Identify which cell holds the provided text, then report its [x, y] central coordinate. 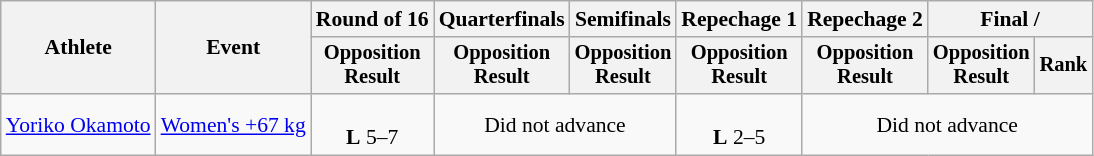
Semifinals [624, 19]
Repechage 1 [739, 19]
L 5–7 [372, 124]
Event [234, 48]
Rank [1064, 66]
L 2–5 [739, 124]
Athlete [78, 48]
Repechage 2 [865, 19]
Women's +67 kg [234, 124]
Final / [1010, 19]
Round of 16 [372, 19]
Quarterfinals [502, 19]
Yoriko Okamoto [78, 124]
